Provide the [x, y] coordinate of the cell's center where the given text is located.  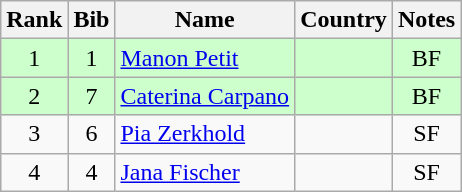
Caterina Carpano [205, 96]
Country [344, 20]
Rank [34, 20]
3 [34, 134]
2 [34, 96]
Pia Zerkhold [205, 134]
Notes [426, 20]
Bib [92, 20]
Manon Petit [205, 58]
Name [205, 20]
Jana Fischer [205, 172]
6 [92, 134]
7 [92, 96]
